Extract the (x, y) coordinate from the center of the cell holding the provided text.  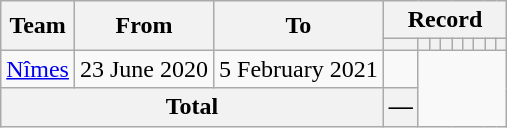
Nîmes (38, 69)
— (400, 107)
23 June 2020 (144, 69)
To (299, 26)
Total (192, 107)
5 February 2021 (299, 69)
Team (38, 26)
Record (445, 20)
From (144, 26)
